Find where the given text appears and provide that cell's center as [x, y] coordinate. 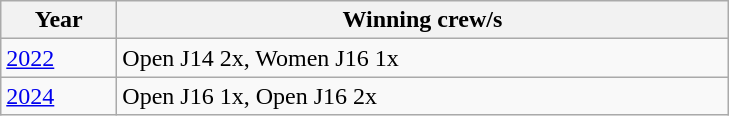
Open J16 1x, Open J16 2x [422, 96]
2024 [59, 96]
Winning crew/s [422, 20]
Open J14 2x, Women J16 1x [422, 58]
2022 [59, 58]
Year [59, 20]
